Locate the cell with the specified text and output its (x, y) center coordinate. 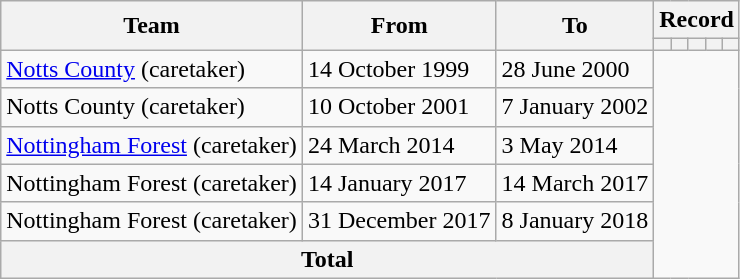
8 January 2018 (575, 221)
24 March 2014 (399, 145)
To (575, 26)
10 October 2001 (399, 107)
From (399, 26)
14 January 2017 (399, 183)
31 December 2017 (399, 221)
28 June 2000 (575, 69)
Record (697, 20)
7 January 2002 (575, 107)
14 October 1999 (399, 69)
Total (328, 259)
Team (152, 26)
3 May 2014 (575, 145)
14 March 2017 (575, 183)
